Provide the [x, y] coordinate of the cell's center where the given text is located.  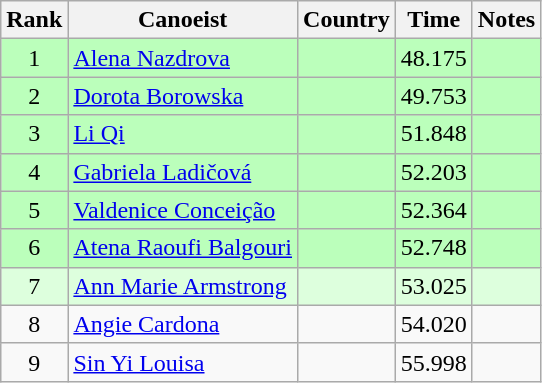
Country [347, 20]
54.020 [434, 324]
2 [34, 96]
Sin Yi Louisa [183, 362]
7 [34, 286]
4 [34, 172]
6 [34, 248]
Angie Cardona [183, 324]
52.203 [434, 172]
3 [34, 134]
Canoeist [183, 20]
53.025 [434, 286]
52.748 [434, 248]
8 [34, 324]
Li Qi [183, 134]
Notes [506, 20]
49.753 [434, 96]
Valdenice Conceição [183, 210]
48.175 [434, 58]
Ann Marie Armstrong [183, 286]
Time [434, 20]
Rank [34, 20]
Atena Raoufi Balgouri [183, 248]
Gabriela Ladičová [183, 172]
5 [34, 210]
55.998 [434, 362]
Alena Nazdrova [183, 58]
1 [34, 58]
51.848 [434, 134]
9 [34, 362]
52.364 [434, 210]
Dorota Borowska [183, 96]
